Search for the cell housing the specified text and yield its [x, y] center coordinate. 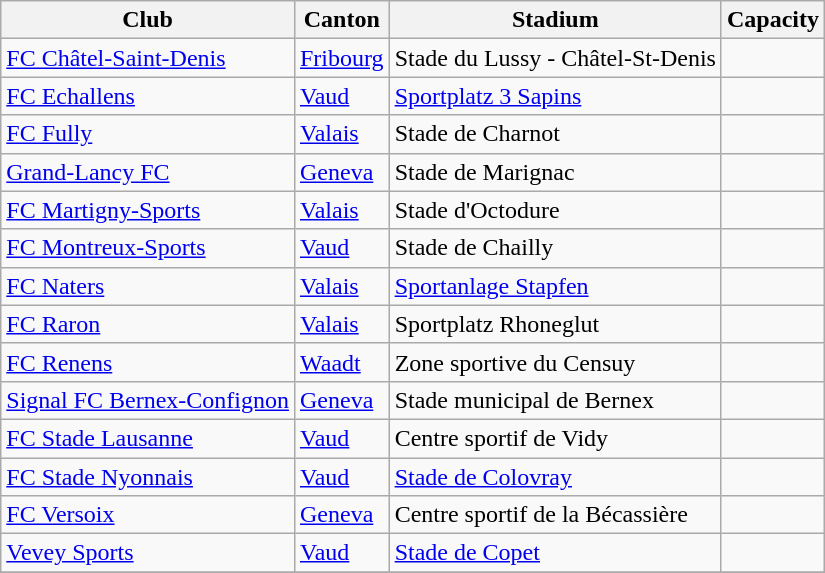
FC Montreux-Sports [148, 248]
Stadium [555, 20]
Signal FC Bernex-Confignon [148, 400]
FC Martigny-Sports [148, 210]
Centre sportif de Vidy [555, 438]
Stade municipal de Bernex [555, 400]
Sportplatz 3 Sapins [555, 96]
Zone sportive du Censuy [555, 362]
Stade de Charnot [555, 134]
Centre sportif de la Bécassière [555, 515]
Sportplatz Rhoneglut [555, 324]
Grand-Lancy FC [148, 172]
FC Châtel-Saint-Denis [148, 58]
Vevey Sports [148, 553]
Fribourg [342, 58]
Stade d'Octodure [555, 210]
FC Stade Nyonnais [148, 477]
FC Stade Lausanne [148, 438]
Stade de Copet [555, 553]
Sportanlage Stapfen [555, 286]
FC Fully [148, 134]
FC Raron [148, 324]
Club [148, 20]
FC Naters [148, 286]
Stade de Chailly [555, 248]
Canton [342, 20]
Capacity [772, 20]
Stade du Lussy - Châtel-St-Denis [555, 58]
Stade de Marignac [555, 172]
FC Echallens [148, 96]
Stade de Colovray [555, 477]
Waadt [342, 362]
FC Versoix [148, 515]
FC Renens [148, 362]
